For the text-containing cell, return its midpoint in [X, Y] coordinate format. 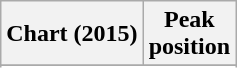
Chart (2015) [72, 34]
Peakposition [189, 34]
